Return [x, y] of the center of cell containing provided text 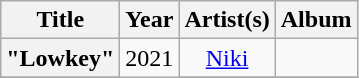
"Lowkey" [60, 58]
Title [60, 20]
Artist(s) [227, 20]
2021 [150, 58]
Niki [227, 58]
Album [316, 20]
Year [150, 20]
